Output the (X, Y) coordinate of the center of the cell containing the given text.  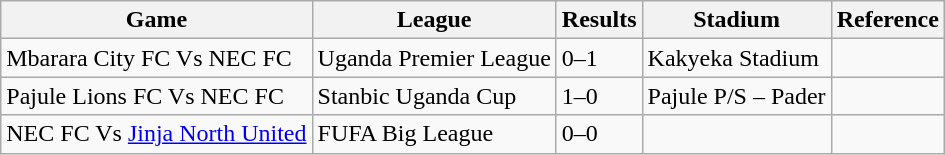
Game (156, 20)
0–1 (599, 58)
NEC FC Vs Jinja North United (156, 134)
League (434, 20)
Pajule Lions FC Vs NEC FC (156, 96)
Results (599, 20)
FUFA Big League (434, 134)
Mbarara City FC Vs NEC FC (156, 58)
Pajule P/S – Pader (736, 96)
Reference (888, 20)
Stanbic Uganda Cup (434, 96)
Kakyeka Stadium (736, 58)
Uganda Premier League (434, 58)
1–0 (599, 96)
Stadium (736, 20)
0–0 (599, 134)
